Return [x, y] of the center of cell containing provided text 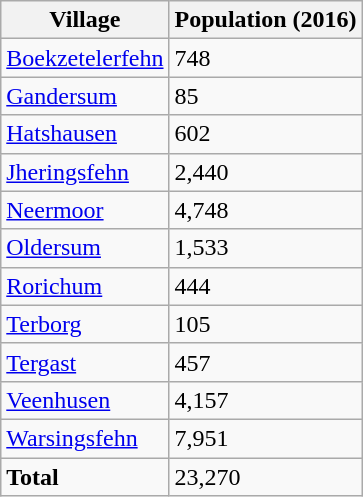
2,440 [266, 172]
Hatshausen [85, 134]
Gandersum [85, 96]
1,533 [266, 248]
Population (2016) [266, 20]
Neermoor [85, 210]
85 [266, 96]
Village [85, 20]
Boekzetelerfehn [85, 58]
Rorichum [85, 286]
457 [266, 362]
Veenhusen [85, 400]
23,270 [266, 477]
444 [266, 286]
Total [85, 477]
Terborg [85, 324]
105 [266, 324]
602 [266, 134]
7,951 [266, 438]
Warsingsfehn [85, 438]
Jheringsfehn [85, 172]
4,157 [266, 400]
Oldersum [85, 248]
748 [266, 58]
Tergast [85, 362]
4,748 [266, 210]
